Extract the [x, y] coordinate from the center of the cell holding the provided text.  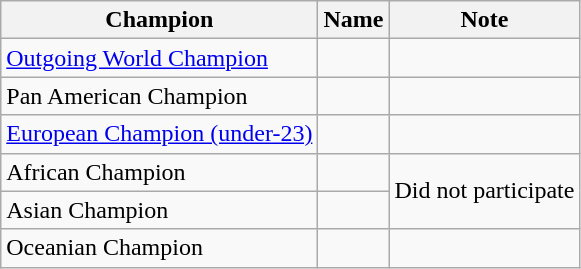
Note [484, 20]
Asian Champion [160, 210]
Pan American Champion [160, 96]
African Champion [160, 172]
Oceanian Champion [160, 248]
Outgoing World Champion [160, 58]
European Champion (under-23) [160, 134]
Did not participate [484, 191]
Name [354, 20]
Champion [160, 20]
